Provide the [X, Y] coordinate of the cell's center where the given text is located.  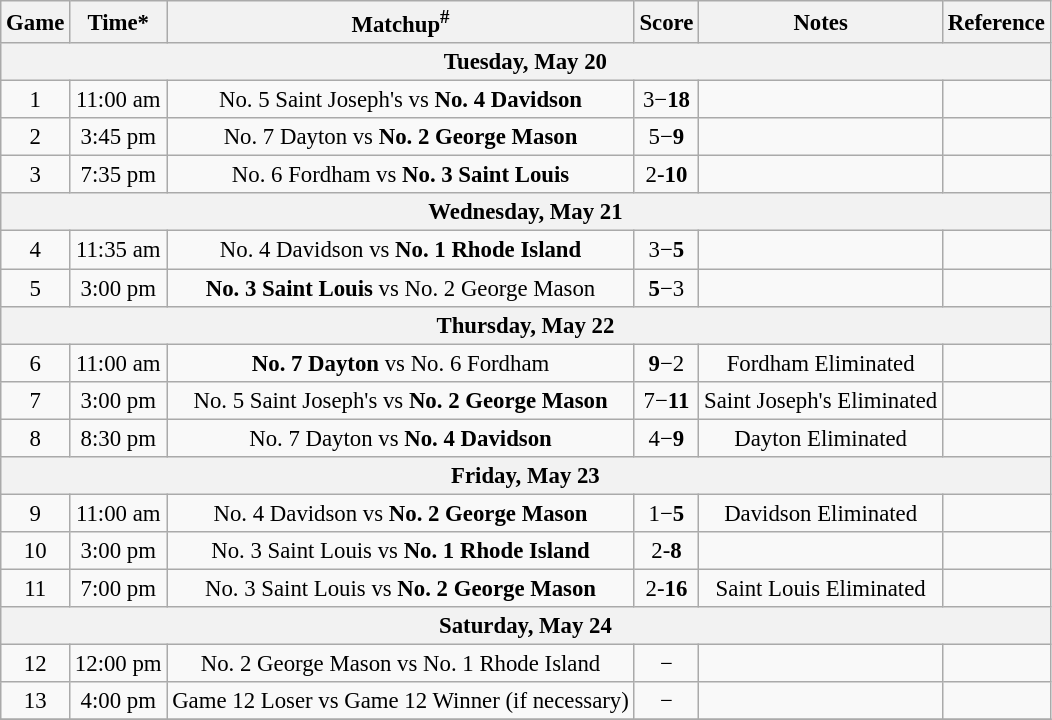
Saint Joseph's Eliminated [821, 400]
5 [36, 288]
1 [36, 100]
3−5 [666, 250]
Saint Louis Eliminated [821, 588]
12:00 pm [118, 664]
No. 5 Saint Joseph's vs No. 2 George Mason [400, 400]
No. 7 Dayton vs No. 2 George Mason [400, 137]
10 [36, 551]
2-10 [666, 175]
No. 5 Saint Joseph's vs No. 4 Davidson [400, 100]
Davidson Eliminated [821, 513]
3−18 [666, 100]
Wednesday, May 21 [526, 213]
11:35 am [118, 250]
2 [36, 137]
Notes [821, 22]
Thursday, May 22 [526, 325]
4−9 [666, 438]
4:00 pm [118, 701]
Saturday, May 24 [526, 626]
7:00 pm [118, 588]
5−3 [666, 288]
5−9 [666, 137]
Reference [997, 22]
7−11 [666, 400]
9 [36, 513]
Dayton Eliminated [821, 438]
No. 2 George Mason vs No. 1 Rhode Island [400, 664]
No. 7 Dayton vs No. 4 Davidson [400, 438]
Friday, May 23 [526, 476]
2-16 [666, 588]
No. 4 Davidson vs No. 1 Rhode Island [400, 250]
No. 6 Fordham vs No. 3 Saint Louis [400, 175]
Tuesday, May 20 [526, 62]
11 [36, 588]
3 [36, 175]
Time* [118, 22]
No. 7 Dayton vs No. 6 Fordham [400, 363]
13 [36, 701]
Game [36, 22]
12 [36, 664]
8:30 pm [118, 438]
6 [36, 363]
Score [666, 22]
7 [36, 400]
1−5 [666, 513]
Matchup# [400, 22]
4 [36, 250]
2-8 [666, 551]
3:45 pm [118, 137]
8 [36, 438]
No. 3 Saint Louis vs No. 1 Rhode Island [400, 551]
Game 12 Loser vs Game 12 Winner (if necessary) [400, 701]
7:35 pm [118, 175]
Fordham Eliminated [821, 363]
No. 4 Davidson vs No. 2 George Mason [400, 513]
9−2 [666, 363]
